Locate the cell with the specified text and output its (x, y) center coordinate. 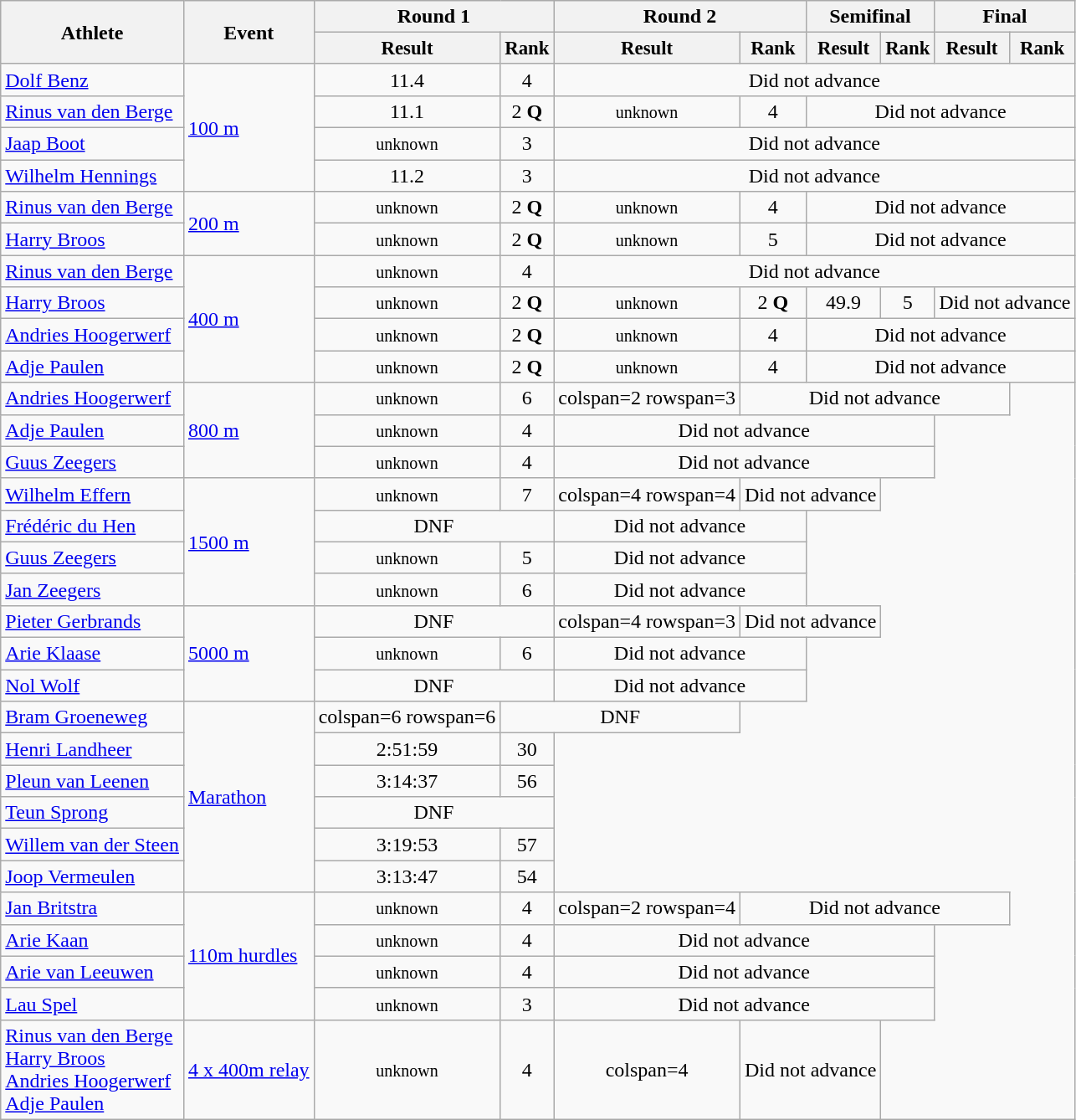
Dolf Benz (92, 80)
Nol Wolf (92, 686)
11.2 (407, 176)
Henri Landheer (92, 749)
400 m (249, 319)
Frédéric du Hen (92, 526)
Arie Kaan (92, 940)
colspan=2 rowspan=3 (648, 398)
54 (527, 876)
100 m (249, 127)
Final (1005, 17)
1500 m (249, 542)
Marathon (249, 797)
57 (527, 845)
800 m (249, 430)
4 x 400m relay (249, 1070)
Willem van der Steen (92, 845)
Athlete (92, 33)
11.4 (407, 80)
Lau Spel (92, 1004)
3:19:53 (407, 845)
colspan=2 rowspan=4 (648, 908)
56 (527, 781)
Pieter Gerbrands (92, 621)
Rinus van den BergeHarry BroosAndries HoogerwerfAdje Paulen (92, 1070)
110m hurdles (249, 956)
colspan=4 (648, 1070)
colspan=6 rowspan=6 (407, 717)
colspan=4 rowspan=3 (648, 621)
5000 m (249, 653)
Round 2 (680, 17)
Wilhelm Hennings (92, 176)
Teun Sprong (92, 813)
colspan=4 rowspan=4 (648, 494)
Jan Zeegers (92, 589)
7 (527, 494)
2:51:59 (407, 749)
30 (527, 749)
3:14:37 (407, 781)
Jaap Boot (92, 144)
Bram Groeneweg (92, 717)
Wilhelm Effern (92, 494)
Pleun van Leenen (92, 781)
Semifinal (870, 17)
Event (249, 33)
Arie van Leeuwen (92, 972)
Jan Britstra (92, 908)
Arie Klaase (92, 654)
200 m (249, 223)
11.1 (407, 111)
Round 1 (433, 17)
Joop Vermeulen (92, 876)
49.9 (843, 303)
3:13:47 (407, 876)
